Output the [X, Y] coordinate of the center of the cell containing the given text.  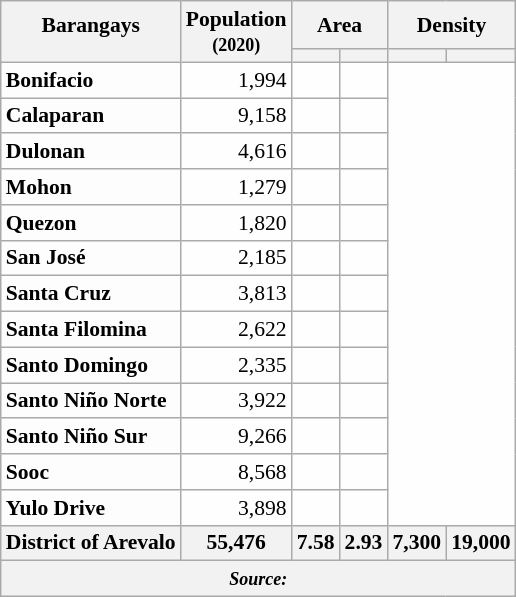
1,820 [236, 223]
9,266 [236, 437]
2,622 [236, 330]
Santa Cruz [91, 294]
3,813 [236, 294]
Bonifacio [91, 80]
Sooc [91, 472]
San José [91, 258]
Area [340, 25]
Barangays [91, 25]
Calaparan [91, 116]
2.93 [364, 543]
Santo Niño Norte [91, 401]
Santo Niño Sur [91, 437]
Population(2020) [236, 32]
Dulonan [91, 152]
4,616 [236, 152]
Density [451, 25]
9,158 [236, 116]
Santo Domingo [91, 365]
3,922 [236, 401]
Yulo Drive [91, 508]
District of Arevalo [91, 543]
Santa Filomina [91, 330]
3,898 [236, 508]
2,335 [236, 365]
Source: [258, 579]
Mohon [91, 187]
7,300 [416, 543]
Quezon [91, 223]
1,279 [236, 187]
55,476 [236, 543]
7.58 [316, 543]
1,994 [236, 80]
8,568 [236, 472]
2,185 [236, 258]
19,000 [480, 543]
